Identify which cell holds the provided text, then report its [X, Y] central coordinate. 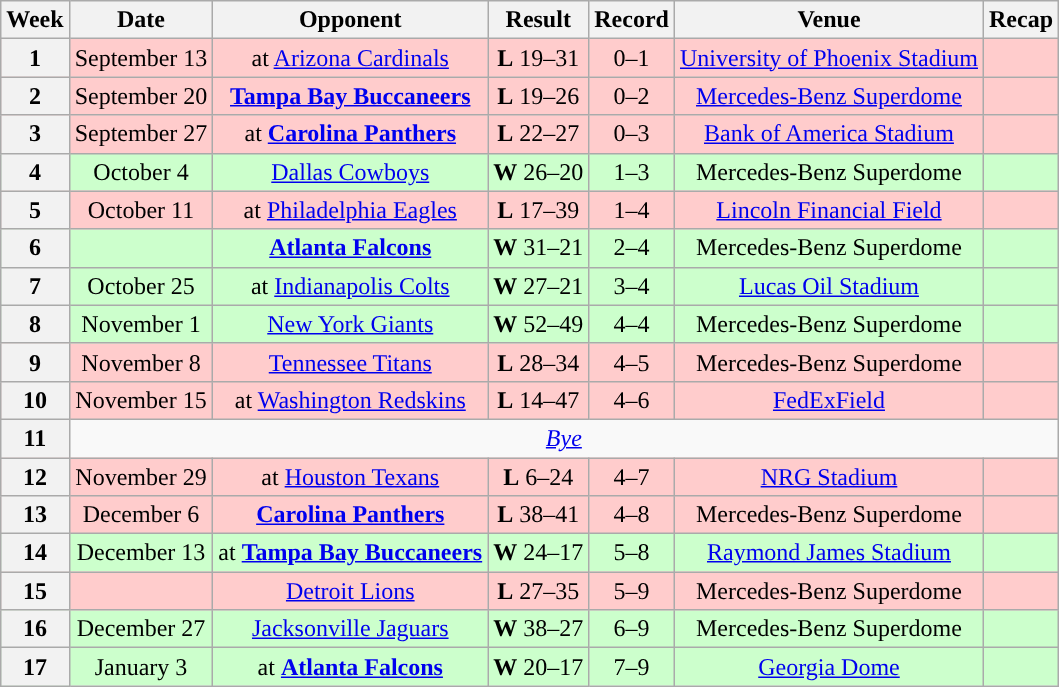
17 [35, 667]
W 24–17 [538, 553]
September 20 [141, 96]
4–4 [632, 324]
Lucas Oil Stadium [828, 286]
L 22–27 [538, 134]
14 [35, 553]
L 19–26 [538, 96]
1–3 [632, 172]
Recap [1022, 20]
5 [35, 210]
November 29 [141, 477]
7 [35, 286]
5–8 [632, 553]
Tampa Bay Buccaneers [350, 96]
1 [35, 58]
L 19–31 [538, 58]
10 [35, 400]
Record [632, 20]
September 13 [141, 58]
W 26–20 [538, 172]
Carolina Panthers [350, 515]
Result [538, 20]
W 27–21 [538, 286]
Detroit Lions [350, 591]
November 1 [141, 324]
5–9 [632, 591]
L 38–41 [538, 515]
4–8 [632, 515]
L 17–39 [538, 210]
L 14–47 [538, 400]
6–9 [632, 629]
at Tampa Bay Buccaneers [350, 553]
December 27 [141, 629]
Tennessee Titans [350, 362]
October 25 [141, 286]
0–3 [632, 134]
at Houston Texans [350, 477]
L 27–35 [538, 591]
4–6 [632, 400]
October 11 [141, 210]
Bye [564, 438]
W 38–27 [538, 629]
January 3 [141, 667]
Lincoln Financial Field [828, 210]
11 [35, 438]
at Arizona Cardinals [350, 58]
4 [35, 172]
University of Phoenix Stadium [828, 58]
3–4 [632, 286]
2–4 [632, 248]
12 [35, 477]
0–1 [632, 58]
4–5 [632, 362]
at Washington Redskins [350, 400]
New York Giants [350, 324]
October 4 [141, 172]
Georgia Dome [828, 667]
Jacksonville Jaguars [350, 629]
December 6 [141, 515]
at Indianapolis Colts [350, 286]
Venue [828, 20]
Week [35, 20]
at Atlanta Falcons [350, 667]
at Carolina Panthers [350, 134]
September 27 [141, 134]
Date [141, 20]
7–9 [632, 667]
December 13 [141, 553]
Raymond James Stadium [828, 553]
Opponent [350, 20]
13 [35, 515]
at Philadelphia Eagles [350, 210]
NRG Stadium [828, 477]
FedExField [828, 400]
15 [35, 591]
W 31–21 [538, 248]
November 15 [141, 400]
1–4 [632, 210]
16 [35, 629]
L 28–34 [538, 362]
W 52–49 [538, 324]
6 [35, 248]
8 [35, 324]
Atlanta Falcons [350, 248]
9 [35, 362]
Bank of America Stadium [828, 134]
W 20–17 [538, 667]
Dallas Cowboys [350, 172]
2 [35, 96]
L 6–24 [538, 477]
November 8 [141, 362]
4–7 [632, 477]
3 [35, 134]
0–2 [632, 96]
